Pinpoint the cell where the given text exists, returning its [x, y] midpoint coordinate. 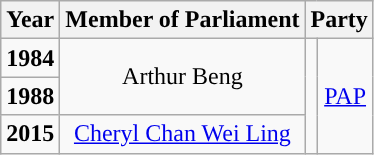
Arthur Beng [182, 77]
Cheryl Chan Wei Ling [182, 134]
Year [30, 20]
PAP [346, 96]
2015 [30, 134]
Party [339, 20]
1984 [30, 58]
Member of Parliament [182, 20]
1988 [30, 96]
